Provide the [X, Y] coordinate of the cell's center where the given text is located.  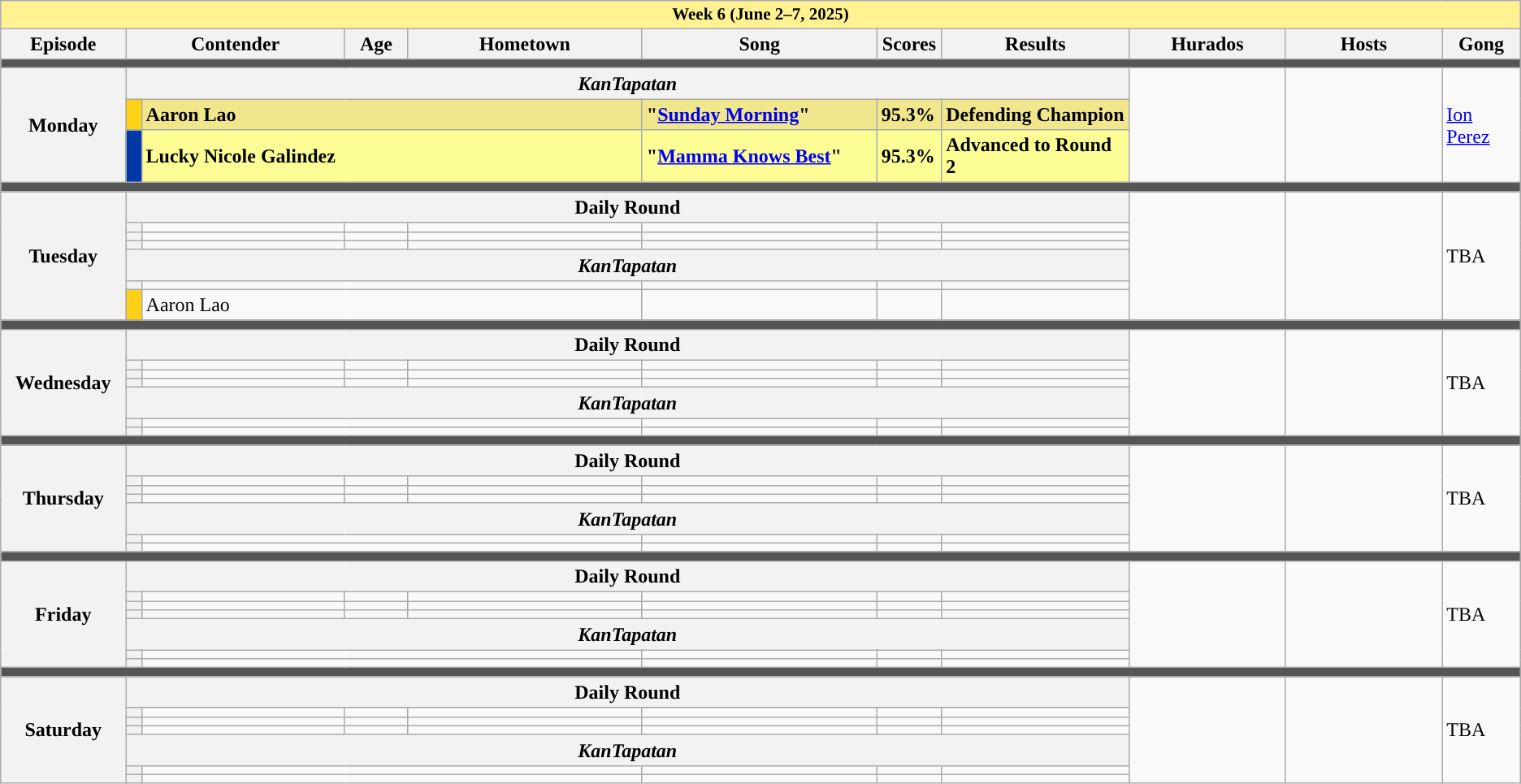
"Sunday Morning" [759, 115]
Monday [63, 125]
Lucky Nicole Galindez [392, 156]
Friday [63, 614]
Week 6 (June 2–7, 2025) [760, 15]
Scores [908, 44]
Hometown [525, 44]
Contender [236, 44]
Hosts [1363, 44]
Results [1035, 44]
Age [375, 44]
Gong [1481, 44]
Song [759, 44]
Thursday [63, 499]
"Mamma Knows Best" [759, 156]
Advanced to Round 2 [1035, 156]
Ion Perez [1481, 125]
Defending Champion [1035, 115]
Episode [63, 44]
Wednesday [63, 383]
Tuesday [63, 256]
Hurados [1207, 44]
Saturday [63, 730]
